Provide the [X, Y] coordinate of the cell's center where the given text is located.  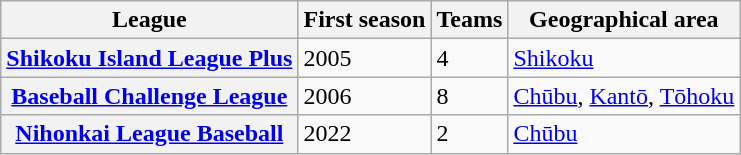
2022 [364, 134]
Chūbu, Kantō, Tōhoku [624, 96]
Teams [470, 20]
2006 [364, 96]
Shikoku Island League Plus [150, 58]
Geographical area [624, 20]
8 [470, 96]
Chūbu [624, 134]
First season [364, 20]
Shikoku [624, 58]
2 [470, 134]
Nihonkai League Baseball [150, 134]
Baseball Challenge League [150, 96]
League [150, 20]
4 [470, 58]
2005 [364, 58]
